Pinpoint the cell where the given text exists, returning its [x, y] midpoint coordinate. 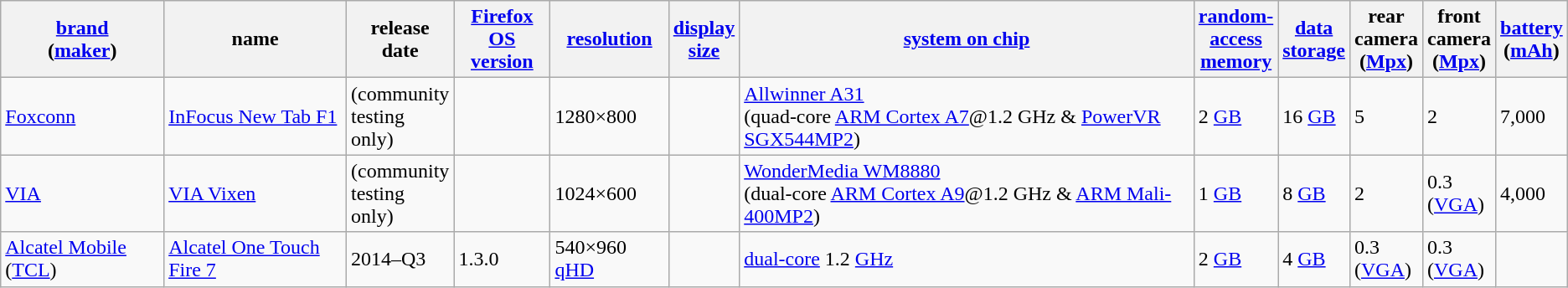
resolution [610, 39]
Firefox OSversion [503, 39]
2014–Q3 [400, 260]
VIA Vixen [255, 193]
rearcamera(Mpx) [1385, 39]
name [255, 39]
16 GB [1314, 116]
random-accessmemory [1235, 39]
system on chip [967, 39]
dual-core 1.2 GHz [967, 260]
1280×800 [610, 116]
1024×600 [610, 193]
displaysize [704, 39]
540×960 qHD [610, 260]
InFocus New Tab F1 [255, 116]
7,000 [1531, 116]
8 GB [1314, 193]
frontcamera(Mpx) [1459, 39]
1.3.0 [503, 260]
Foxconn [82, 116]
1 GB [1235, 193]
4,000 [1531, 193]
Alcatel Mobile (TCL) [82, 260]
brand(maker) [82, 39]
releasedate [400, 39]
5 [1385, 116]
VIA [82, 193]
4 GB [1314, 260]
Allwinner A31(quad-core ARM Cortex A7@1.2 GHz & PowerVR SGX544MP2) [967, 116]
WonderMedia WM8880(dual-core ARM Cortex A9@1.2 GHz & ARM Mali-400MP2) [967, 193]
Alcatel One Touch Fire 7 [255, 260]
datastorage [1314, 39]
battery(mAh) [1531, 39]
